Provide the (x, y) coordinate of the cell's center where the given text is located.  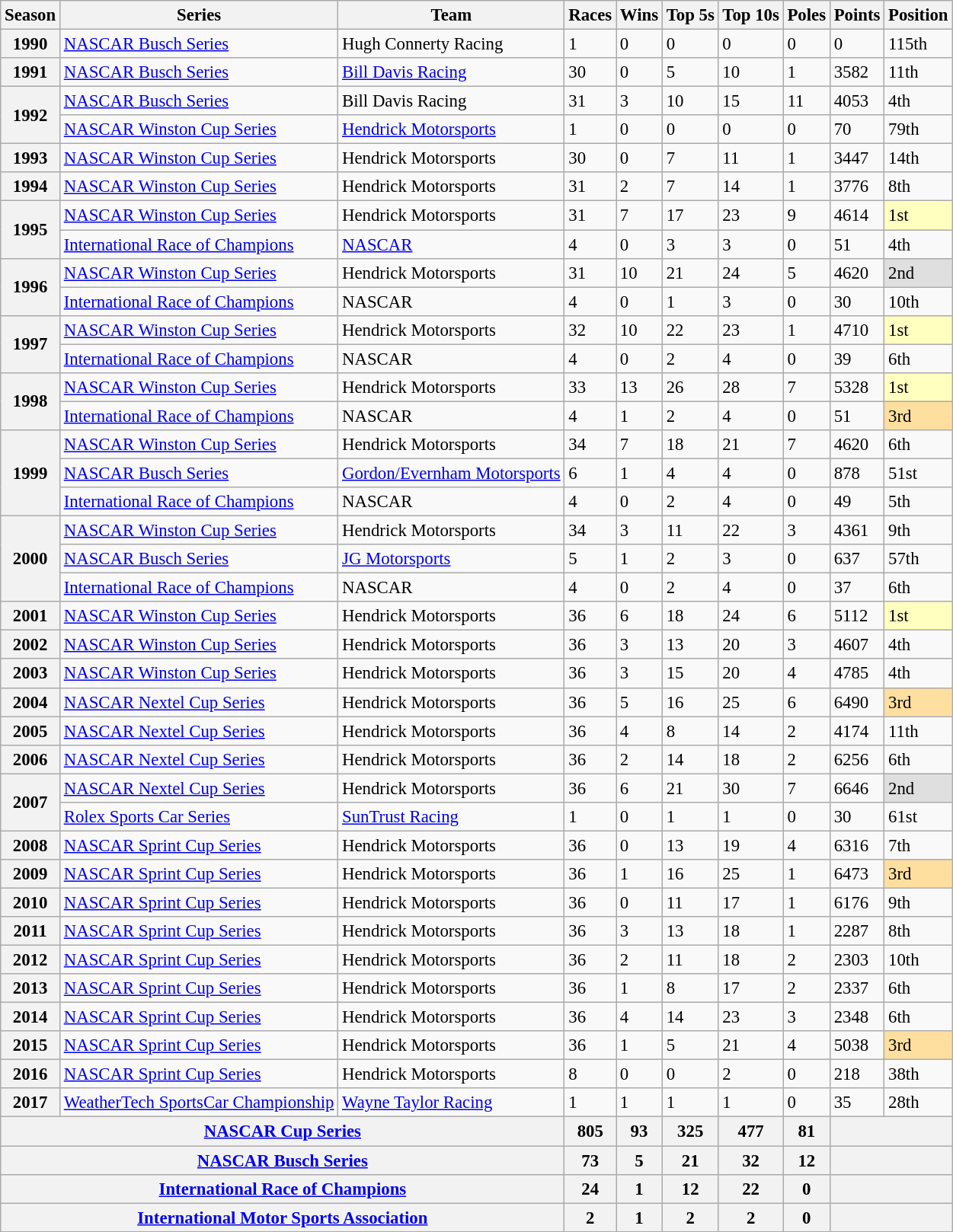
325 (690, 1131)
7th (919, 845)
33 (590, 388)
51st (919, 473)
2337 (856, 988)
805 (590, 1131)
1998 (30, 402)
Rolex Sports Car Series (198, 817)
JG Motorsports (451, 559)
73 (590, 1160)
1992 (30, 116)
6256 (856, 759)
2015 (30, 1045)
2007 (30, 803)
WeatherTech SportsCar Championship (198, 1103)
2014 (30, 1017)
2348 (856, 1017)
2009 (30, 874)
3582 (856, 72)
Top 10s (751, 15)
4785 (856, 674)
6176 (856, 902)
Position (919, 15)
1994 (30, 187)
3776 (856, 187)
2016 (30, 1074)
6316 (856, 845)
218 (856, 1074)
37 (856, 588)
2287 (856, 931)
4710 (856, 330)
Wins (638, 15)
1991 (30, 72)
28th (919, 1103)
2013 (30, 988)
2006 (30, 759)
57th (919, 559)
6473 (856, 874)
4053 (856, 101)
2001 (30, 616)
NASCAR Cup Series (283, 1131)
2004 (30, 702)
61st (919, 817)
1990 (30, 44)
2005 (30, 731)
3447 (856, 158)
4614 (856, 215)
2000 (30, 559)
2008 (30, 845)
2003 (30, 674)
6490 (856, 702)
1999 (30, 474)
81 (806, 1131)
Gordon/Evernham Motorsports (451, 473)
9 (806, 215)
Top 5s (690, 15)
5038 (856, 1045)
35 (856, 1103)
Team (451, 15)
Poles (806, 15)
4607 (856, 645)
28 (751, 388)
79th (919, 129)
Hugh Connerty Racing (451, 44)
5328 (856, 388)
1997 (30, 344)
2303 (856, 960)
93 (638, 1131)
1993 (30, 158)
5th (919, 502)
4361 (856, 531)
2011 (30, 931)
2002 (30, 645)
2012 (30, 960)
Wayne Taylor Racing (451, 1103)
Races (590, 15)
SunTrust Racing (451, 817)
878 (856, 473)
19 (751, 845)
5112 (856, 616)
2010 (30, 902)
49 (856, 502)
1995 (30, 230)
6646 (856, 788)
26 (690, 388)
14th (919, 158)
2017 (30, 1103)
Series (198, 15)
637 (856, 559)
Season (30, 15)
1996 (30, 286)
39 (856, 359)
70 (856, 129)
4174 (856, 731)
477 (751, 1131)
Points (856, 15)
115th (919, 44)
International Motor Sports Association (283, 1218)
38th (919, 1074)
